Search for the cell housing the specified text and yield its (x, y) center coordinate. 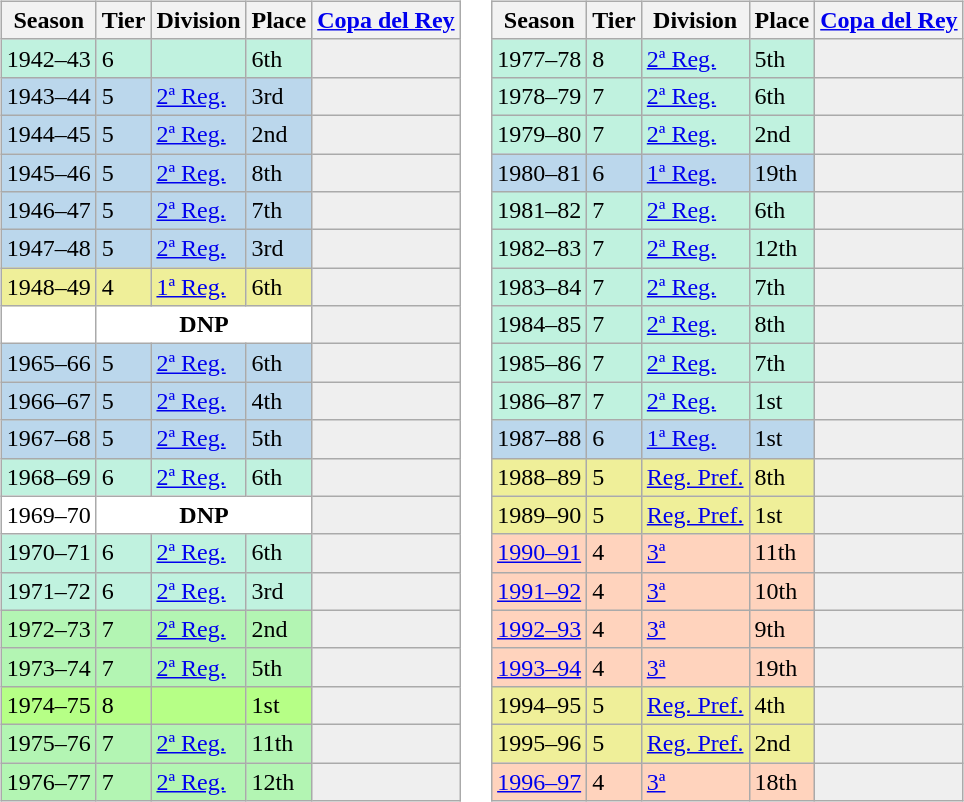
1966–67 (48, 401)
1948–49 (48, 287)
1979–80 (540, 134)
1978–79 (540, 96)
1969–70 (48, 515)
1986–87 (540, 401)
1990–91 (540, 553)
1981–82 (540, 211)
1944–45 (48, 134)
10th (782, 591)
1991–92 (540, 591)
1995–96 (540, 743)
1945–46 (48, 173)
1983–84 (540, 287)
1947–48 (48, 249)
1994–95 (540, 705)
1993–94 (540, 667)
1943–44 (48, 96)
1976–77 (48, 781)
1977–78 (540, 58)
1992–93 (540, 629)
9th (782, 629)
1970–71 (48, 553)
1987–88 (540, 439)
1988–89 (540, 477)
18th (782, 781)
1972–73 (48, 629)
1980–81 (540, 173)
1965–66 (48, 363)
1984–85 (540, 325)
1996–97 (540, 781)
1973–74 (48, 667)
1942–43 (48, 58)
1975–76 (48, 743)
1989–90 (540, 515)
1946–47 (48, 211)
1971–72 (48, 591)
1982–83 (540, 249)
1968–69 (48, 477)
1967–68 (48, 439)
1985–86 (540, 363)
1974–75 (48, 705)
